Find where the given text appears and provide that cell's center as (x, y) coordinate. 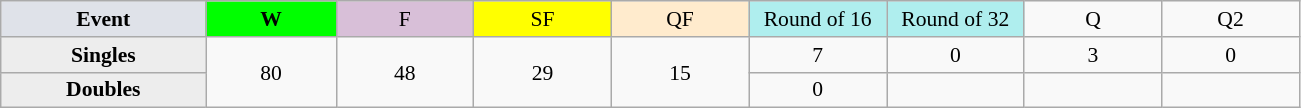
QF (680, 19)
15 (680, 72)
Q (1093, 19)
Doubles (104, 90)
7 (818, 55)
Round of 32 (955, 19)
80 (271, 72)
SF (543, 19)
Round of 16 (818, 19)
29 (543, 72)
48 (405, 72)
W (271, 19)
Q2 (1231, 19)
Event (104, 19)
F (405, 19)
Singles (104, 55)
3 (1093, 55)
